From the cell containing the given text, extract its center point as [X, Y] coordinate. 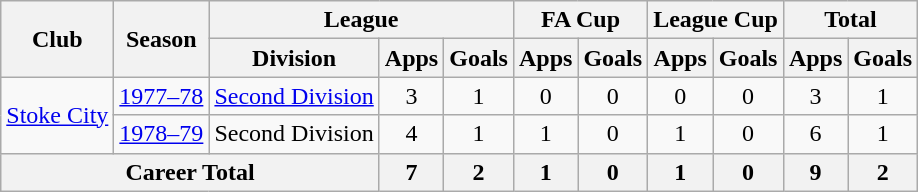
1977–78 [162, 96]
Division [294, 58]
Stoke City [58, 115]
Total [850, 20]
Season [162, 39]
9 [815, 172]
4 [411, 134]
League Cup [716, 20]
Career Total [190, 172]
Club [58, 39]
6 [815, 134]
1978–79 [162, 134]
FA Cup [580, 20]
7 [411, 172]
League [362, 20]
